Provide the [x, y] coordinate of the cell's center where the given text is located.  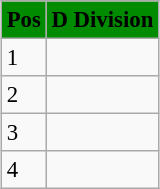
4 [24, 170]
Pos [24, 20]
2 [24, 95]
3 [24, 133]
1 [24, 57]
D Division [102, 20]
